Locate the cell with the specified text and output its (X, Y) center coordinate. 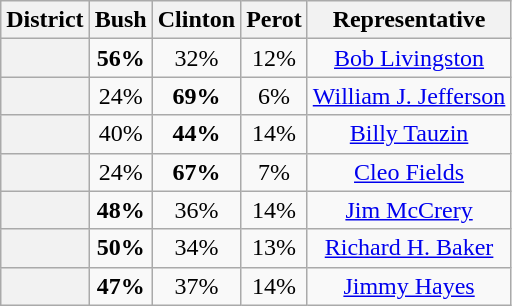
Jim McCrery (409, 210)
Cleo Fields (409, 172)
40% (120, 134)
Bush (120, 20)
Clinton (196, 20)
William J. Jefferson (409, 96)
56% (120, 58)
69% (196, 96)
Richard H. Baker (409, 248)
34% (196, 248)
44% (196, 134)
District (45, 20)
48% (120, 210)
47% (120, 286)
7% (274, 172)
Billy Tauzin (409, 134)
Representative (409, 20)
12% (274, 58)
32% (196, 58)
36% (196, 210)
Perot (274, 20)
37% (196, 286)
Bob Livingston (409, 58)
50% (120, 248)
6% (274, 96)
67% (196, 172)
Jimmy Hayes (409, 286)
13% (274, 248)
